Search for the cell housing the specified text and yield its (x, y) center coordinate. 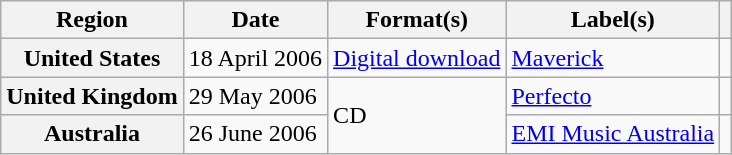
Maverick (613, 58)
Perfecto (613, 96)
18 April 2006 (255, 58)
29 May 2006 (255, 96)
26 June 2006 (255, 134)
EMI Music Australia (613, 134)
CD (417, 115)
United Kingdom (92, 96)
United States (92, 58)
Digital download (417, 58)
Australia (92, 134)
Date (255, 20)
Format(s) (417, 20)
Label(s) (613, 20)
Region (92, 20)
